Provide the [x, y] coordinate of the cell's center where the given text is located.  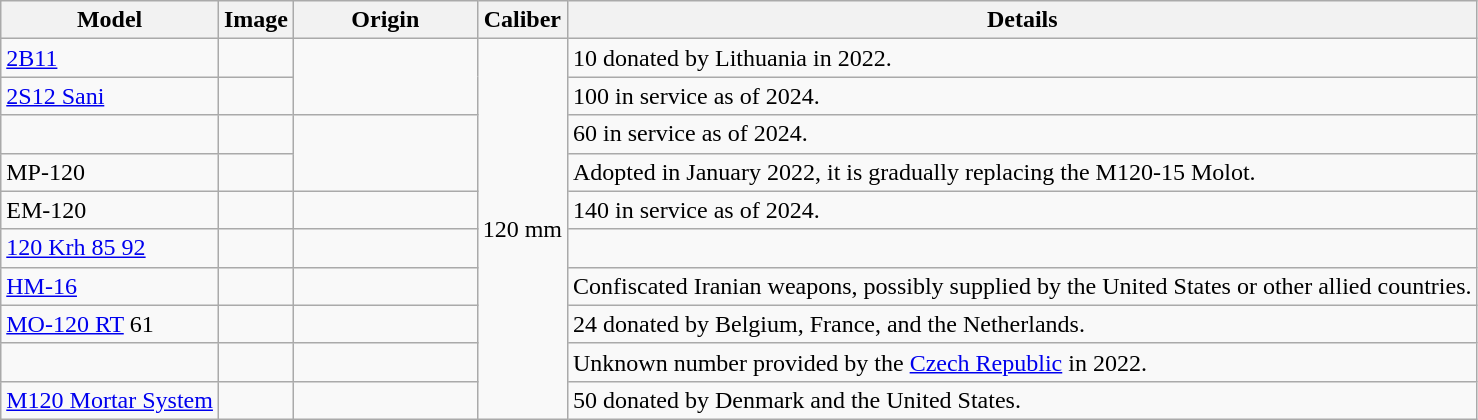
HM-16 [110, 286]
Caliber [522, 20]
M120 Mortar System [110, 400]
2S12 Sani [110, 96]
50 donated by Denmark and the United States. [1022, 400]
MO-120 RT 61 [110, 324]
100 in service as of 2024. [1022, 96]
2B11 [110, 58]
Image [256, 20]
120 Krh 85 92 [110, 248]
Details [1022, 20]
60 in service as of 2024. [1022, 134]
Adopted in January 2022, it is gradually replacing the M120-15 Molot. [1022, 172]
140 in service as of 2024. [1022, 210]
10 donated by Lithuania in 2022. [1022, 58]
Unknown number provided by the Czech Republic in 2022. [1022, 362]
24 donated by Belgium, France, and the Netherlands. [1022, 324]
Confiscated Iranian weapons, possibly supplied by the United States or other allied countries. [1022, 286]
MP-120 [110, 172]
Model [110, 20]
Origin [386, 20]
120 mm [522, 230]
EM-120 [110, 210]
